Return (X, Y) of the center of cell containing provided text 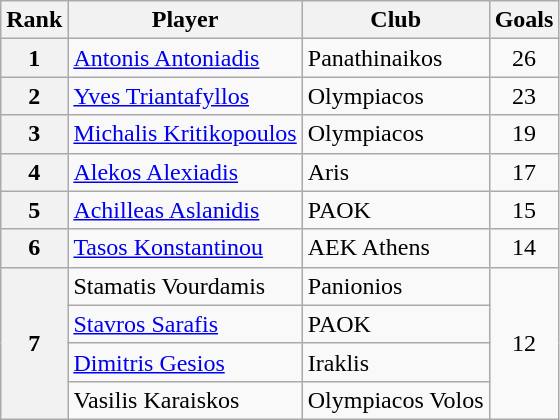
6 (34, 248)
12 (524, 343)
Michalis Kritikopoulos (185, 134)
Aris (396, 172)
Iraklis (396, 362)
14 (524, 248)
Club (396, 20)
19 (524, 134)
Olympiacos Volos (396, 400)
2 (34, 96)
Player (185, 20)
AEK Athens (396, 248)
Tasos Konstantinou (185, 248)
5 (34, 210)
17 (524, 172)
Panathinaikos (396, 58)
Stamatis Vourdamis (185, 286)
Alekos Alexiadis (185, 172)
3 (34, 134)
Goals (524, 20)
Vasilis Karaiskos (185, 400)
4 (34, 172)
Dimitris Gesios (185, 362)
1 (34, 58)
7 (34, 343)
23 (524, 96)
Yves Triantafyllos (185, 96)
Achilleas Aslanidis (185, 210)
Rank (34, 20)
26 (524, 58)
Antonis Antoniadis (185, 58)
15 (524, 210)
Panionios (396, 286)
Stavros Sarafis (185, 324)
